Determine the [x, y] coordinate at the center of the cell enclosing the given text.  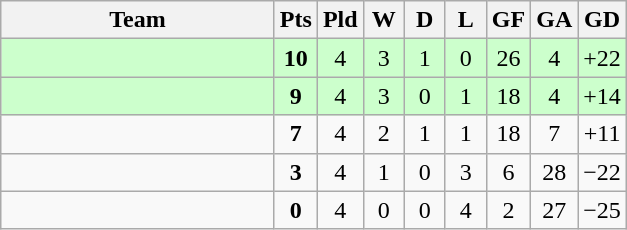
+22 [602, 58]
10 [296, 58]
Pld [340, 20]
28 [554, 172]
26 [508, 58]
Pts [296, 20]
+11 [602, 134]
GA [554, 20]
6 [508, 172]
Team [138, 20]
D [424, 20]
−22 [602, 172]
W [384, 20]
9 [296, 96]
GD [602, 20]
−25 [602, 210]
27 [554, 210]
GF [508, 20]
+14 [602, 96]
L [466, 20]
